Provide the (X, Y) coordinate of the cell's center where the given text is located.  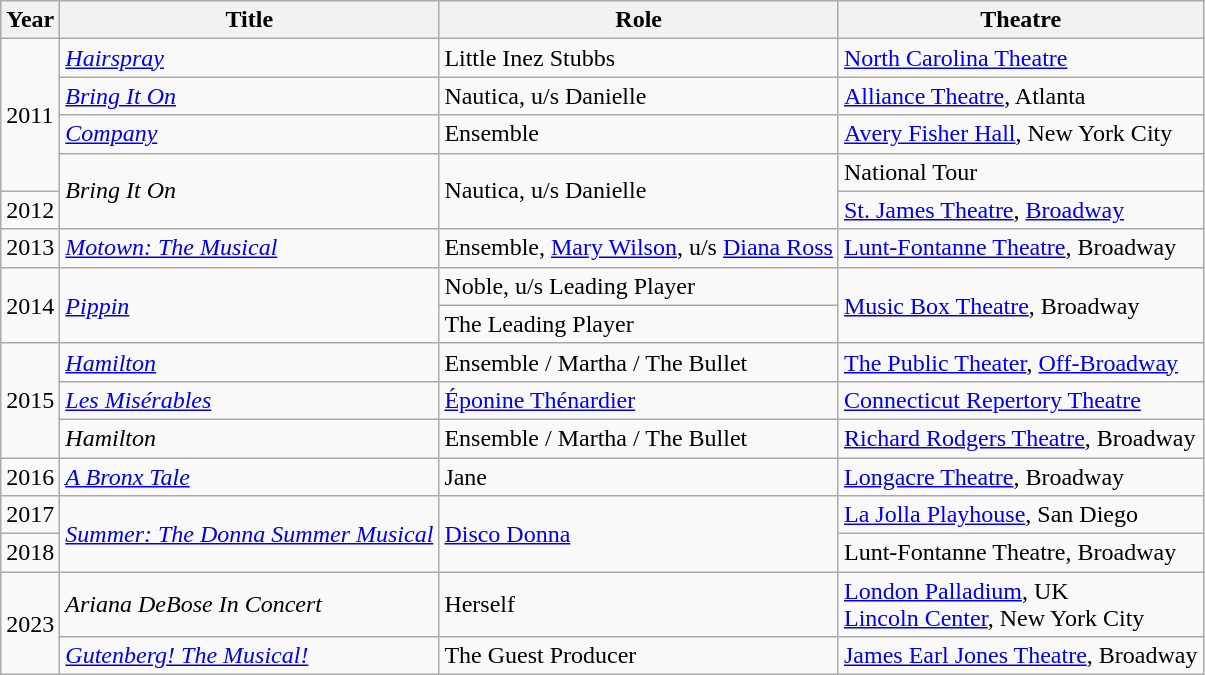
Music Box Theatre, Broadway (1020, 305)
London Palladium, UK Lincoln Center, New York City (1020, 604)
Connecticut Repertory Theatre (1020, 400)
Disco Donna (639, 534)
Jane (639, 477)
2018 (30, 553)
Motown: The Musical (250, 248)
La Jolla Playhouse, San Diego (1020, 515)
Les Misérables (250, 400)
Pippin (250, 305)
2015 (30, 400)
Company (250, 134)
A Bronx Tale (250, 477)
Little Inez Stubbs (639, 58)
2012 (30, 210)
2017 (30, 515)
Gutenberg! The Musical! (250, 656)
Éponine Thénardier (639, 400)
National Tour (1020, 172)
The Public Theater, Off-Broadway (1020, 362)
Noble, u/s Leading Player (639, 286)
Ensemble (639, 134)
2014 (30, 305)
Year (30, 20)
Theatre (1020, 20)
Ensemble, Mary Wilson, u/s Diana Ross (639, 248)
James Earl Jones Theatre, Broadway (1020, 656)
The Leading Player (639, 324)
Ariana DeBose In Concert (250, 604)
2011 (30, 115)
Longacre Theatre, Broadway (1020, 477)
Hairspray (250, 58)
St. James Theatre, Broadway (1020, 210)
North Carolina Theatre (1020, 58)
2016 (30, 477)
2023 (30, 624)
Avery Fisher Hall, New York City (1020, 134)
Herself (639, 604)
Alliance Theatre, Atlanta (1020, 96)
2013 (30, 248)
Richard Rodgers Theatre, Broadway (1020, 438)
Title (250, 20)
Role (639, 20)
Summer: The Donna Summer Musical (250, 534)
The Guest Producer (639, 656)
